Determine the (x, y) coordinate at the center of the cell enclosing the given text.  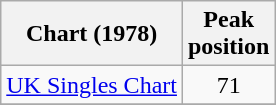
Peakposition (228, 34)
UK Singles Chart (92, 85)
Chart (1978) (92, 34)
71 (228, 85)
